From the cell containing the given text, extract its center point as [x, y] coordinate. 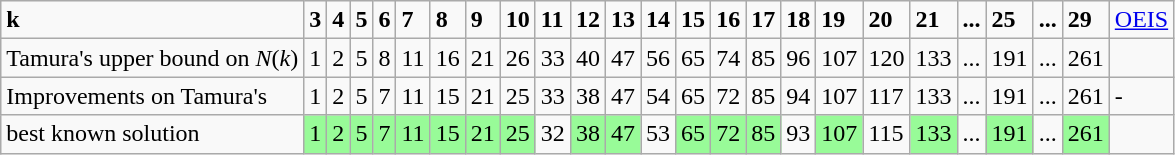
17 [764, 20]
54 [658, 96]
OEIS [1141, 20]
k [152, 20]
6 [384, 20]
4 [338, 20]
94 [798, 96]
74 [728, 58]
115 [886, 134]
10 [518, 20]
- [1141, 96]
117 [886, 96]
56 [658, 58]
best known solution [152, 134]
26 [518, 58]
3 [316, 20]
Improvements on Tamura's [152, 96]
96 [798, 58]
12 [588, 20]
14 [658, 20]
29 [1086, 20]
120 [886, 58]
Tamura's upper bound on N(k) [152, 58]
18 [798, 20]
32 [552, 134]
20 [886, 20]
19 [840, 20]
40 [588, 58]
53 [658, 134]
93 [798, 134]
9 [482, 20]
13 [622, 20]
